Pinpoint the cell where the given text exists, returning its [x, y] midpoint coordinate. 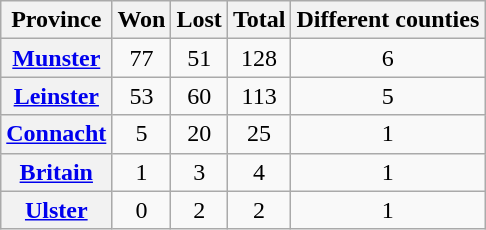
Total [259, 20]
53 [142, 96]
Munster [56, 58]
20 [199, 134]
0 [142, 210]
128 [259, 58]
25 [259, 134]
Britain [56, 172]
60 [199, 96]
Different counties [388, 20]
6 [388, 58]
Lost [199, 20]
4 [259, 172]
Leinster [56, 96]
51 [199, 58]
113 [259, 96]
Province [56, 20]
Ulster [56, 210]
Connacht [56, 134]
77 [142, 58]
3 [199, 172]
Won [142, 20]
